Extract the [x, y] coordinate from the center of the cell holding the provided text.  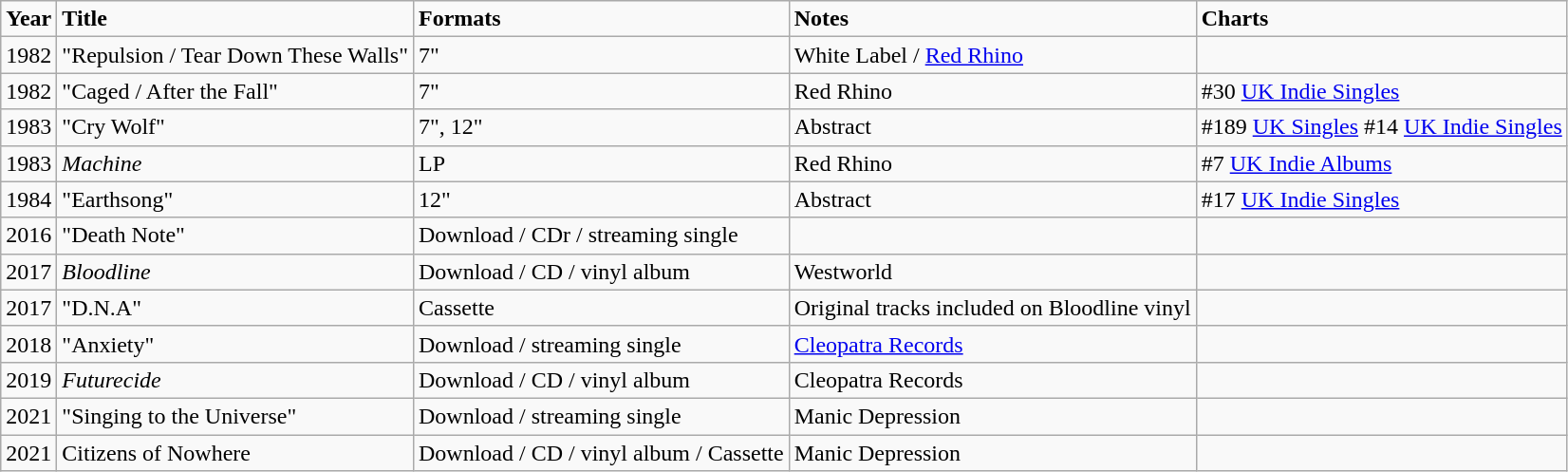
White Label / Red Rhino [993, 55]
Title [235, 19]
LP [601, 163]
Cassette [601, 308]
2018 [28, 344]
Formats [601, 19]
Notes [993, 19]
"D.N.A" [235, 308]
Year [28, 19]
2019 [28, 380]
Download / CDr / streaming single [601, 236]
Bloodline [235, 272]
Futurecide [235, 380]
"Caged / After the Fall" [235, 91]
"Repulsion / Tear Down These Walls" [235, 55]
#7 UK Indie Albums [1382, 163]
2016 [28, 236]
#30 UK Indie Singles [1382, 91]
"Death Note" [235, 236]
12" [601, 199]
Charts [1382, 19]
7", 12" [601, 127]
#189 UK Singles #14 UK Indie Singles [1382, 127]
"Singing to the Universe" [235, 416]
"Earthsong" [235, 199]
Download / CD / vinyl album / Cassette [601, 453]
#17 UK Indie Singles [1382, 199]
Machine [235, 163]
Citizens of Nowhere [235, 453]
1984 [28, 199]
Original tracks included on Bloodline vinyl [993, 308]
Westworld [993, 272]
"Anxiety" [235, 344]
"Cry Wolf" [235, 127]
